Detect which cell encompasses the target text, then output its (X, Y) center coordinate. 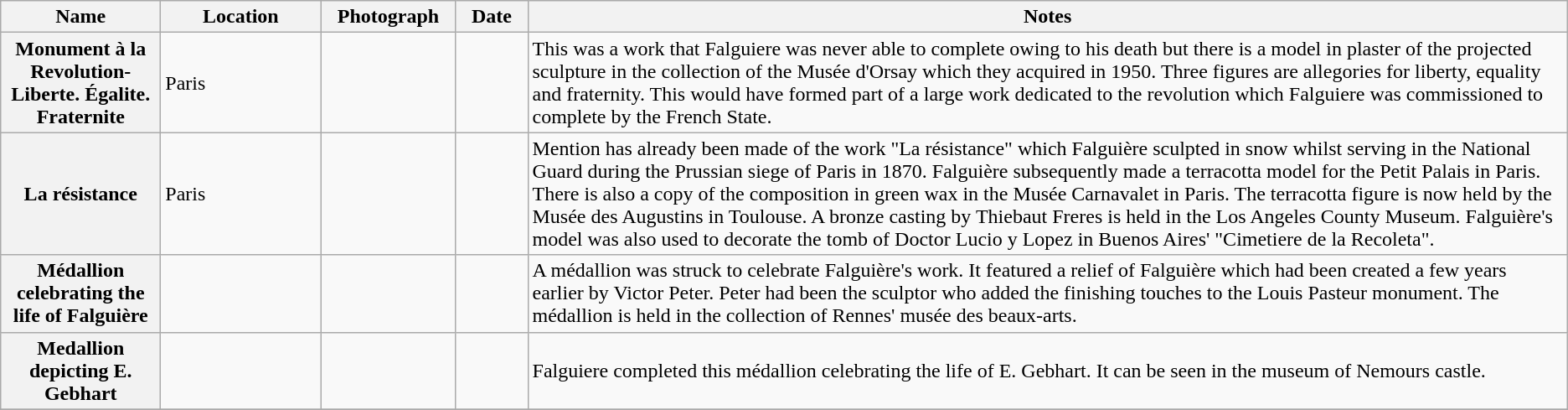
Date (492, 17)
Medallion depicting E. Gebhart (80, 371)
Location (241, 17)
Médallion celebrating the life of Falguière (80, 293)
Monument à la Revolution-Liberte. Égalite. Fraternite (80, 82)
Photograph (389, 17)
Notes (1047, 17)
La résistance (80, 194)
Falguiere completed this médallion celebrating the life of E. Gebhart. It can be seen in the museum of Nemours castle. (1047, 371)
Name (80, 17)
